Determine the [x, y] coordinate at the center of the cell enclosing the given text.  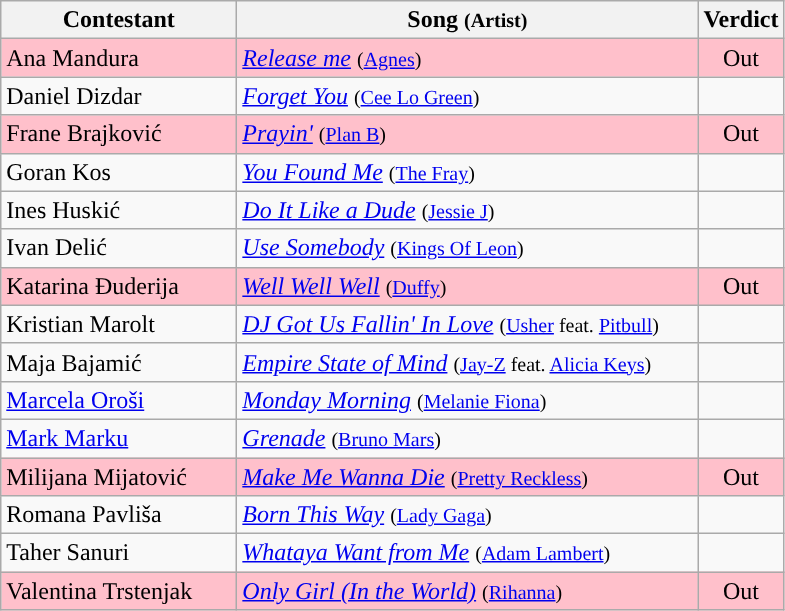
Release me (Agnes) [468, 58]
Ana Mandura [119, 58]
Marcela Oroši [119, 400]
Use Somebody (Kings Of Leon) [468, 248]
You Found Me (The Fray) [468, 172]
Forget You (Cee Lo Green) [468, 96]
Ines Huskić [119, 210]
Kristian Marolt [119, 324]
Monday Morning (Melanie Fiona) [468, 400]
Do It Like a Dude (Jessie J) [468, 210]
Grenade (Bruno Mars) [468, 438]
Whataya Want from Me (Adam Lambert) [468, 553]
Only Girl (In the World) (Rihanna) [468, 591]
Well Well Well (Duffy) [468, 286]
DJ Got Us Fallin' In Love (Usher feat. Pitbull) [468, 324]
Daniel Dizdar [119, 96]
Mark Marku [119, 438]
Goran Kos [119, 172]
Ivan Delić [119, 248]
Valentina Trstenjak [119, 591]
Romana Pavliša [119, 515]
Verdict [741, 20]
Frane Brajković [119, 134]
Song (Artist) [468, 20]
Milijana Mijatović [119, 477]
Born This Way (Lady Gaga) [468, 515]
Maja Bajamić [119, 362]
Katarina Đuderija [119, 286]
Make Me Wanna Die (Pretty Reckless) [468, 477]
Taher Sanuri [119, 553]
Contestant [119, 20]
Empire State of Mind (Jay-Z feat. Alicia Keys) [468, 362]
Prayin' (Plan B) [468, 134]
